From the cell containing the given text, extract its center point as (X, Y) coordinate. 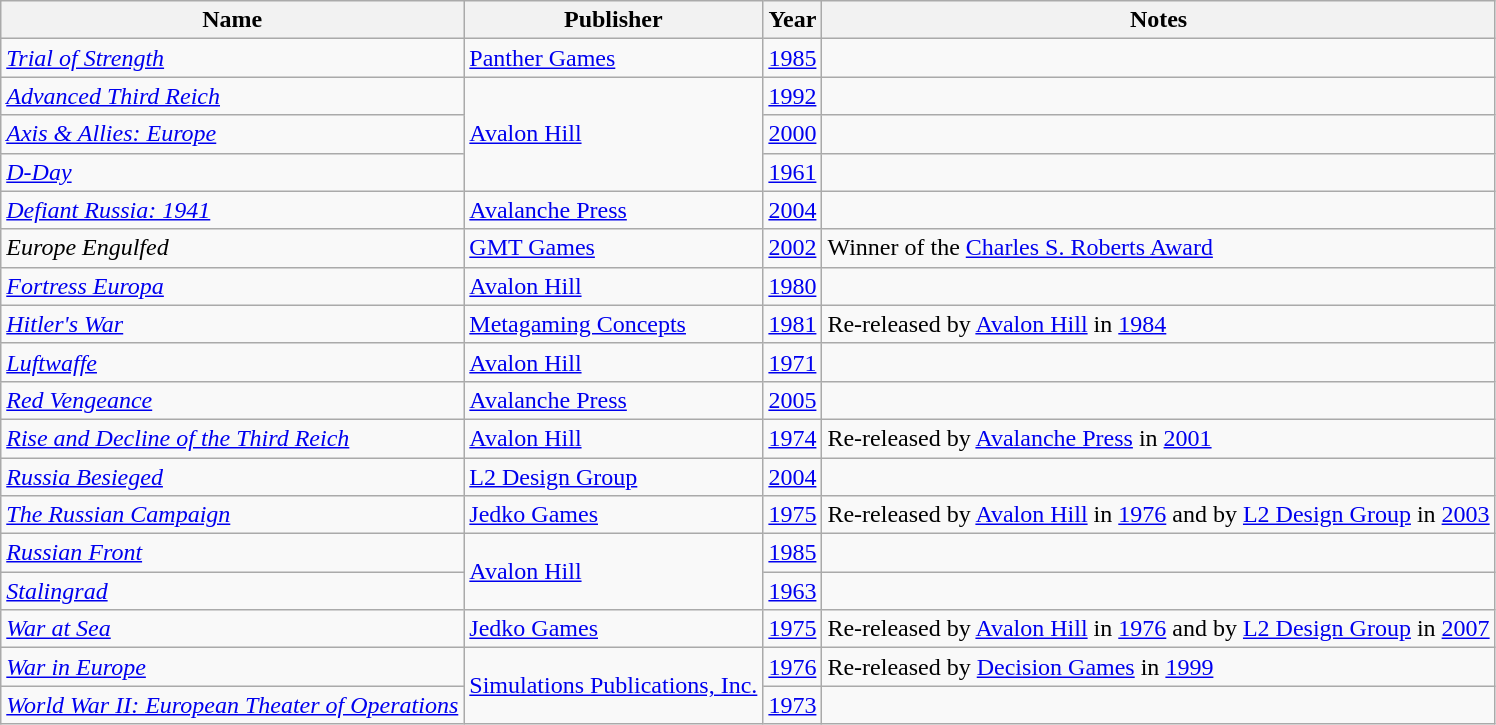
Re-released by Avalon Hill in 1976 and by L2 Design Group in 2007 (1158, 629)
War in Europe (232, 667)
Trial of Strength (232, 58)
1981 (792, 324)
Rise and Decline of the Third Reich (232, 438)
Winner of the Charles S. Roberts Award (1158, 248)
Europe Engulfed (232, 248)
Russian Front (232, 553)
GMT Games (614, 248)
L2 Design Group (614, 477)
Publisher (614, 20)
Defiant Russia: 1941 (232, 210)
Metagaming Concepts (614, 324)
D-Day (232, 172)
Panther Games (614, 58)
Re-released by Avalanche Press in 2001 (1158, 438)
1980 (792, 286)
The Russian Campaign (232, 515)
Hitler's War (232, 324)
2005 (792, 400)
Simulations Publications, Inc. (614, 686)
1961 (792, 172)
Red Vengeance (232, 400)
Name (232, 20)
1976 (792, 667)
Stalingrad (232, 591)
War at Sea (232, 629)
Re-released by Avalon Hill in 1976 and by L2 Design Group in 2003 (1158, 515)
Re-released by Decision Games in 1999 (1158, 667)
Axis & Allies: Europe (232, 134)
Advanced Third Reich (232, 96)
1992 (792, 96)
1973 (792, 705)
Russia Besieged (232, 477)
Year (792, 20)
1963 (792, 591)
1974 (792, 438)
2002 (792, 248)
Fortress Europa (232, 286)
2000 (792, 134)
1971 (792, 362)
Notes (1158, 20)
Luftwaffe (232, 362)
World War II: European Theater of Operations (232, 705)
Re-released by Avalon Hill in 1984 (1158, 324)
